For the text-containing cell, return its midpoint in (x, y) coordinate format. 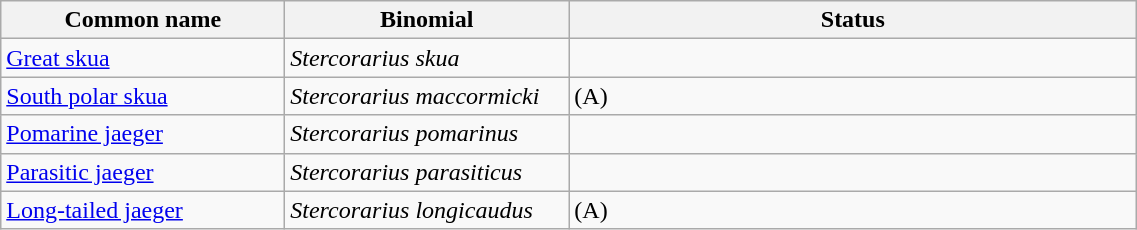
South polar skua (143, 96)
Stercorarius pomarinus (427, 134)
Common name (143, 20)
Stercorarius skua (427, 58)
Great skua (143, 58)
Binomial (427, 20)
Parasitic jaeger (143, 172)
Long-tailed jaeger (143, 210)
Stercorarius parasiticus (427, 172)
Stercorarius maccormicki (427, 96)
Stercorarius longicaudus (427, 210)
Status (853, 20)
Pomarine jaeger (143, 134)
